Pinpoint the cell where the given text exists, returning its [x, y] midpoint coordinate. 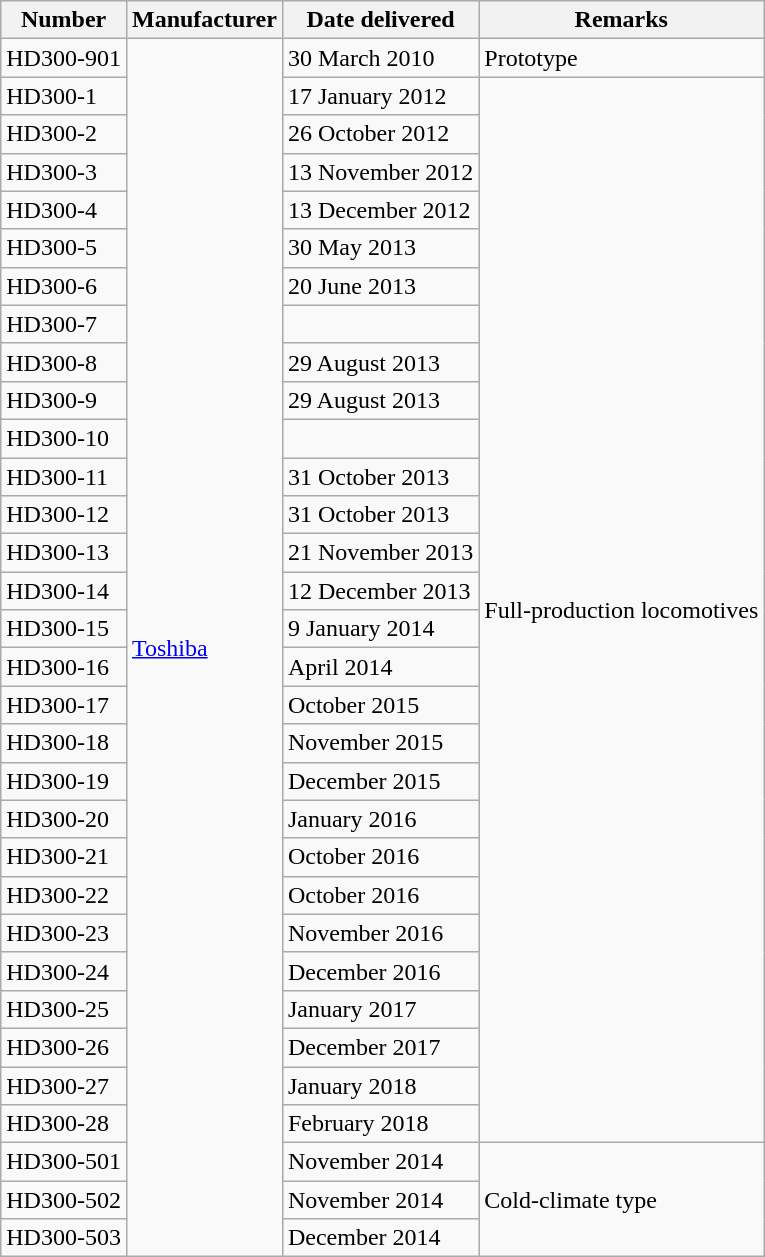
HD300-1 [64, 96]
HD300-20 [64, 819]
HD300-16 [64, 667]
Cold-climate type [622, 1200]
HD300-21 [64, 857]
January 2018 [380, 1085]
October 2015 [380, 705]
HD300-15 [64, 629]
December 2017 [380, 1047]
HD300-901 [64, 58]
HD300-502 [64, 1200]
13 December 2012 [380, 210]
December 2016 [380, 971]
Remarks [622, 20]
January 2016 [380, 819]
30 May 2013 [380, 248]
Number [64, 20]
HD300-27 [64, 1085]
HD300-8 [64, 362]
HD300-17 [64, 705]
HD300-501 [64, 1162]
HD300-19 [64, 781]
November 2016 [380, 933]
HD300-13 [64, 553]
HD300-9 [64, 400]
November 2015 [380, 743]
December 2015 [380, 781]
21 November 2013 [380, 553]
9 January 2014 [380, 629]
HD300-3 [64, 172]
Full-production locomotives [622, 610]
HD300-23 [64, 933]
HD300-7 [64, 324]
HD300-24 [64, 971]
Toshiba [204, 648]
HD300-14 [64, 591]
HD300-4 [64, 210]
26 October 2012 [380, 134]
HD300-22 [64, 895]
January 2017 [380, 1009]
HD300-2 [64, 134]
February 2018 [380, 1124]
12 December 2013 [380, 591]
April 2014 [380, 667]
20 June 2013 [380, 286]
HD300-503 [64, 1238]
Date delivered [380, 20]
HD300-11 [64, 477]
Prototype [622, 58]
Manufacturer [204, 20]
HD300-18 [64, 743]
HD300-10 [64, 438]
30 March 2010 [380, 58]
HD300-12 [64, 515]
HD300-25 [64, 1009]
HD300-26 [64, 1047]
HD300-5 [64, 248]
13 November 2012 [380, 172]
17 January 2012 [380, 96]
HD300-6 [64, 286]
December 2014 [380, 1238]
HD300-28 [64, 1124]
